Output the (X, Y) coordinate of the center of the cell containing the given text.  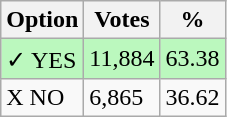
% (192, 20)
X NO (42, 97)
✓ YES (42, 59)
63.38 (192, 59)
6,865 (122, 97)
Votes (122, 20)
11,884 (122, 59)
Option (42, 20)
36.62 (192, 97)
